Scan for the cell matching the given text and deliver its [x, y] coordinate at center. 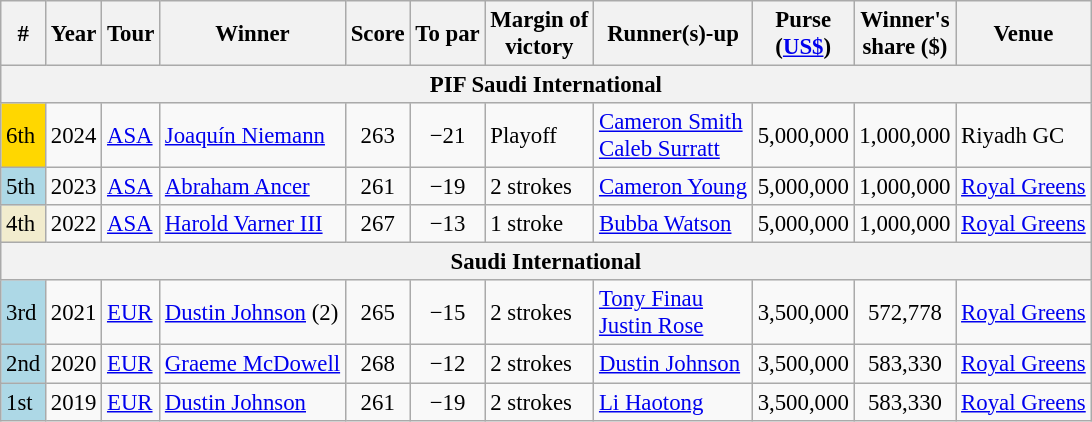
Li Haotong [674, 402]
Harold Varner III [253, 224]
Winner [253, 34]
Winner'sshare ($) [905, 34]
263 [378, 136]
−13 [448, 224]
5th [24, 187]
Year [74, 34]
2022 [74, 224]
Cameron Smith Caleb Surratt [674, 136]
# [24, 34]
267 [378, 224]
Purse(US$) [803, 34]
1 stroke [540, 224]
−21 [448, 136]
268 [378, 364]
Saudi International [546, 262]
2019 [74, 402]
2021 [74, 312]
265 [378, 312]
Margin ofvictory [540, 34]
4th [24, 224]
Tony Finau Justin Rose [674, 312]
Abraham Ancer [253, 187]
To par [448, 34]
−15 [448, 312]
2024 [74, 136]
Joaquín Niemann [253, 136]
Runner(s)-up [674, 34]
Tour [131, 34]
Graeme McDowell [253, 364]
Dustin Johnson (2) [253, 312]
572,778 [905, 312]
PIF Saudi International [546, 85]
1st [24, 402]
Score [378, 34]
Bubba Watson [674, 224]
Cameron Young [674, 187]
−12 [448, 364]
2020 [74, 364]
3rd [24, 312]
Playoff [540, 136]
2023 [74, 187]
6th [24, 136]
2nd [24, 364]
Riyadh GC [1024, 136]
Venue [1024, 34]
